Return [x, y] of the center of cell containing provided text 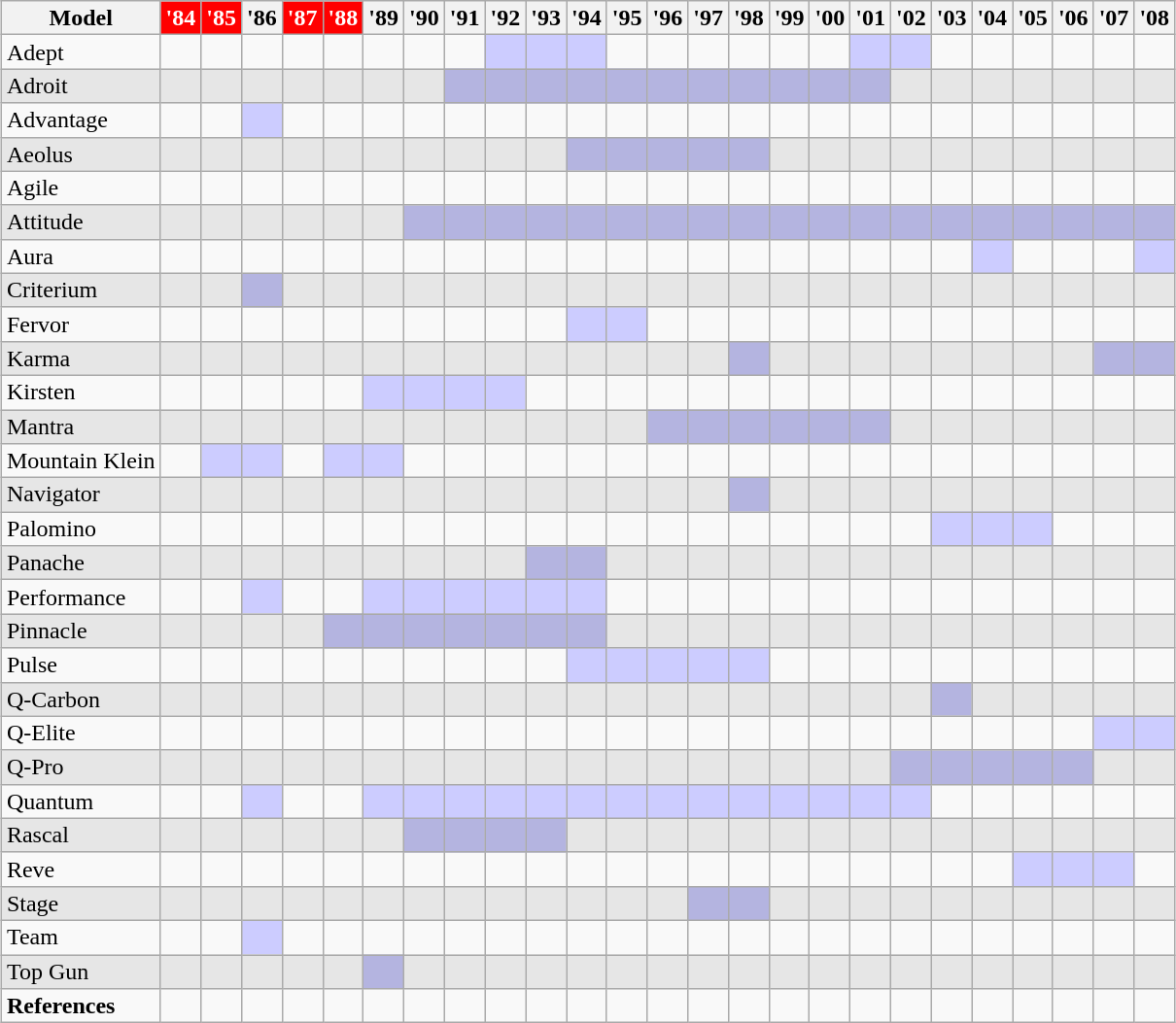
'98 [748, 17]
Adept [81, 52]
Q-Pro [81, 767]
Quantum [81, 801]
Model [81, 17]
Pinnacle [81, 631]
'89 [384, 17]
'03 [951, 17]
'87 [302, 17]
Agile [81, 188]
References [81, 1006]
Attitude [81, 222]
Rascal [81, 835]
Karma [81, 358]
Criterium [81, 290]
Q-Elite [81, 733]
Adroit [81, 85]
'05 [1033, 17]
Team [81, 937]
'94 [586, 17]
'95 [627, 17]
'96 [668, 17]
Fervor [81, 324]
Aeolus [81, 153]
'06 [1073, 17]
'08 [1155, 17]
Performance [81, 597]
'84 [181, 17]
Palomino [81, 529]
'07 [1114, 17]
'04 [992, 17]
'90 [425, 17]
'86 [262, 17]
Top Gun [81, 972]
'93 [546, 17]
Mountain Klein [81, 460]
Navigator [81, 495]
'92 [505, 17]
Pulse [81, 665]
'01 [871, 17]
'02 [911, 17]
Stage [81, 904]
'85 [222, 17]
Aura [81, 256]
Advantage [81, 120]
'91 [465, 17]
'00 [830, 17]
Kirsten [81, 392]
Mantra [81, 427]
'97 [709, 17]
'88 [343, 17]
Reve [81, 869]
Panache [81, 563]
Q-Carbon [81, 699]
'99 [789, 17]
